From the cell containing the given text, extract its center point as (x, y) coordinate. 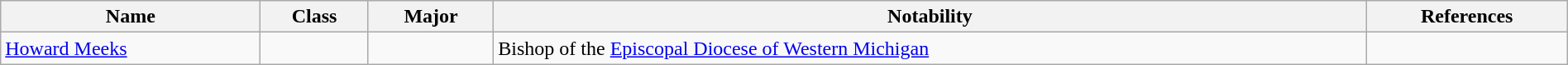
Bishop of the Episcopal Diocese of Western Michigan (930, 48)
Notability (930, 17)
Major (430, 17)
Howard Meeks (131, 48)
Class (314, 17)
References (1467, 17)
Name (131, 17)
